Provide the [x, y] coordinate of the cell's center where the given text is located.  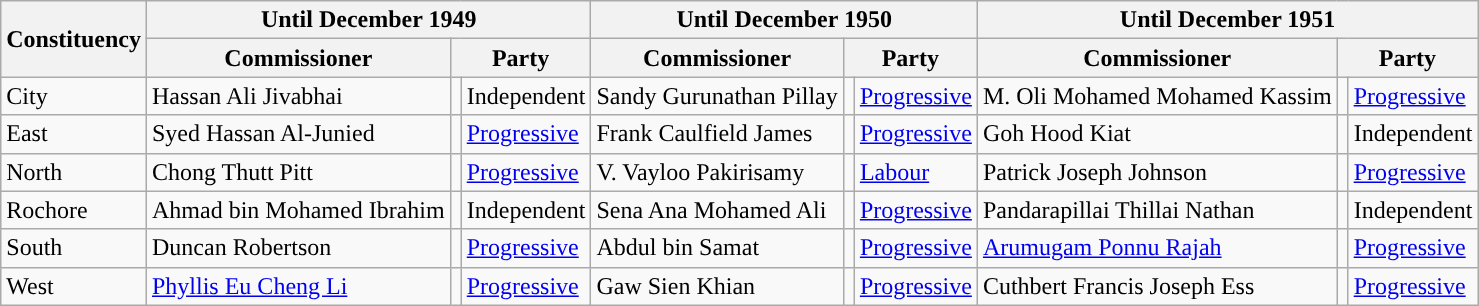
Duncan Robertson [298, 248]
Sena Ana Mohamed Ali [717, 210]
Syed Hassan Al-Junied [298, 134]
Cuthbert Francis Joseph Ess [1157, 286]
Until December 1949 [368, 20]
Frank Caulfield James [717, 134]
Until December 1950 [784, 20]
Goh Hood Kiat [1157, 134]
M. Oli Mohamed Mohamed Kassim [1157, 96]
Until December 1951 [1227, 20]
Sandy Gurunathan Pillay [717, 96]
Phyllis Eu Cheng Li [298, 286]
Chong Thutt Pitt [298, 172]
Arumugam Ponnu Rajah [1157, 248]
Patrick Joseph Johnson [1157, 172]
East [74, 134]
Abdul bin Samat [717, 248]
Ahmad bin Mohamed Ibrahim [298, 210]
South [74, 248]
City [74, 96]
Labour [916, 172]
West [74, 286]
Rochore [74, 210]
Constituency [74, 39]
Pandarapillai Thillai Nathan [1157, 210]
North [74, 172]
Hassan Ali Jivabhai [298, 96]
Gaw Sien Khian [717, 286]
V. Vayloo Pakirisamy [717, 172]
